Extract the [x, y] coordinate from the center of the cell holding the provided text.  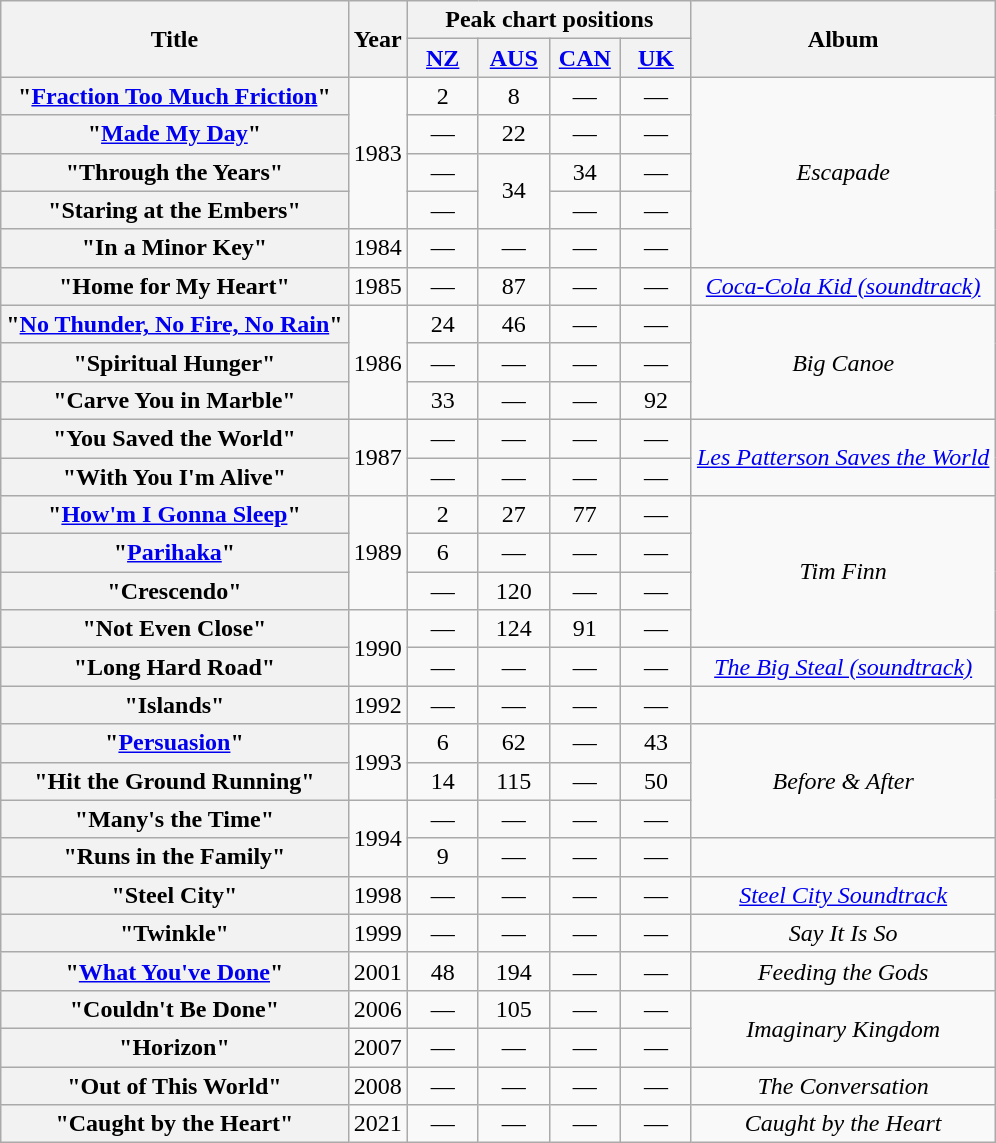
"Runs in the Family" [174, 857]
"How'm I Gonna Sleep" [174, 515]
Imaginary Kingdom [842, 1028]
"Home for My Heart" [174, 286]
1986 [378, 362]
46 [514, 324]
Big Canoe [842, 362]
Tim Finn [842, 572]
Year [378, 39]
50 [656, 781]
"Twinkle" [174, 933]
UK [656, 58]
105 [514, 1009]
2001 [378, 971]
Peak chart positions [549, 20]
1999 [378, 933]
"Couldn't Be Done" [174, 1009]
"Staring at the Embers" [174, 210]
2008 [378, 1085]
NZ [442, 58]
"In a Minor Key" [174, 248]
Feeding the Gods [842, 971]
"Persuasion" [174, 743]
The Conversation [842, 1085]
"No Thunder, No Fire, No Rain" [174, 324]
124 [514, 629]
1985 [378, 286]
1984 [378, 248]
120 [514, 591]
"Carve You in Marble" [174, 400]
Coca-Cola Kid (soundtrack) [842, 286]
Escapade [842, 172]
"Spiritual Hunger" [174, 362]
2007 [378, 1047]
1992 [378, 705]
"Hit the Ground Running" [174, 781]
"Long Hard Road" [174, 667]
1990 [378, 648]
Album [842, 39]
48 [442, 971]
77 [584, 515]
"Through the Years" [174, 172]
CAN [584, 58]
43 [656, 743]
Steel City Soundtrack [842, 895]
92 [656, 400]
"With You I'm Alive" [174, 477]
Title [174, 39]
Before & After [842, 781]
"Made My Day" [174, 134]
The Big Steal (soundtrack) [842, 667]
AUS [514, 58]
1989 [378, 553]
1998 [378, 895]
2006 [378, 1009]
2021 [378, 1124]
9 [442, 857]
"Islands" [174, 705]
Caught by the Heart [842, 1124]
194 [514, 971]
"Not Even Close" [174, 629]
33 [442, 400]
"What You've Done" [174, 971]
8 [514, 96]
"Many's the Time" [174, 819]
"Crescendo" [174, 591]
"Steel City" [174, 895]
1983 [378, 153]
14 [442, 781]
62 [514, 743]
Say It Is So [842, 933]
"Fraction Too Much Friction" [174, 96]
"Caught by the Heart" [174, 1124]
1987 [378, 457]
22 [514, 134]
24 [442, 324]
"Out of This World" [174, 1085]
87 [514, 286]
"You Saved the World" [174, 438]
1994 [378, 838]
115 [514, 781]
Les Patterson Saves the World [842, 457]
1993 [378, 762]
"Horizon" [174, 1047]
27 [514, 515]
91 [584, 629]
"Parihaka" [174, 553]
